Find where the given text appears and provide that cell's center as [X, Y] coordinate. 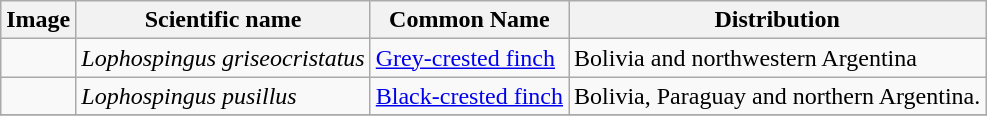
Distribution [778, 20]
Grey-crested finch [469, 58]
Common Name [469, 20]
Bolivia, Paraguay and northern Argentina. [778, 96]
Scientific name [223, 20]
Black-crested finch [469, 96]
Lophospingus pusillus [223, 96]
Image [38, 20]
Bolivia and northwestern Argentina [778, 58]
Lophospingus griseocristatus [223, 58]
